Output the (X, Y) coordinate of the center of the cell containing the given text.  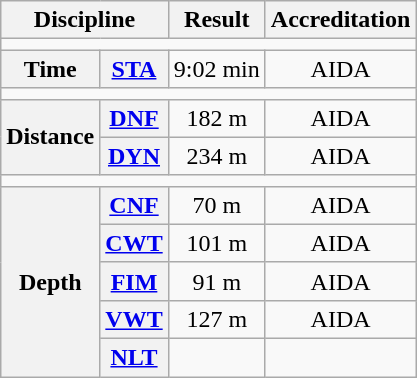
Time (50, 69)
9:02 min (216, 69)
Result (216, 20)
STA (134, 69)
FIM (134, 281)
Accreditation (340, 20)
127 m (216, 319)
Distance (50, 137)
Depth (50, 281)
182 m (216, 118)
DNF (134, 118)
CWT (134, 243)
CNF (134, 205)
VWT (134, 319)
70 m (216, 205)
101 m (216, 243)
91 m (216, 281)
234 m (216, 156)
Discipline (84, 20)
DYN (134, 156)
NLT (134, 357)
